Capture the cell that displays the provided text and extract its (X, Y) central coordinate. 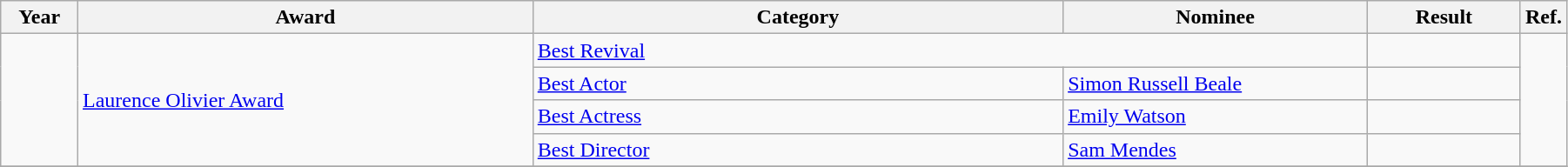
Ref. (1544, 17)
Emily Watson (1216, 117)
Year (40, 17)
Best Revival (950, 50)
Result (1444, 17)
Category (797, 17)
Laurence Olivier Award (306, 100)
Award (306, 17)
Best Actress (797, 117)
Simon Russell Beale (1216, 83)
Best Director (797, 150)
Sam Mendes (1216, 150)
Best Actor (797, 83)
Nominee (1216, 17)
